For the text-containing cell, return its midpoint in (X, Y) coordinate format. 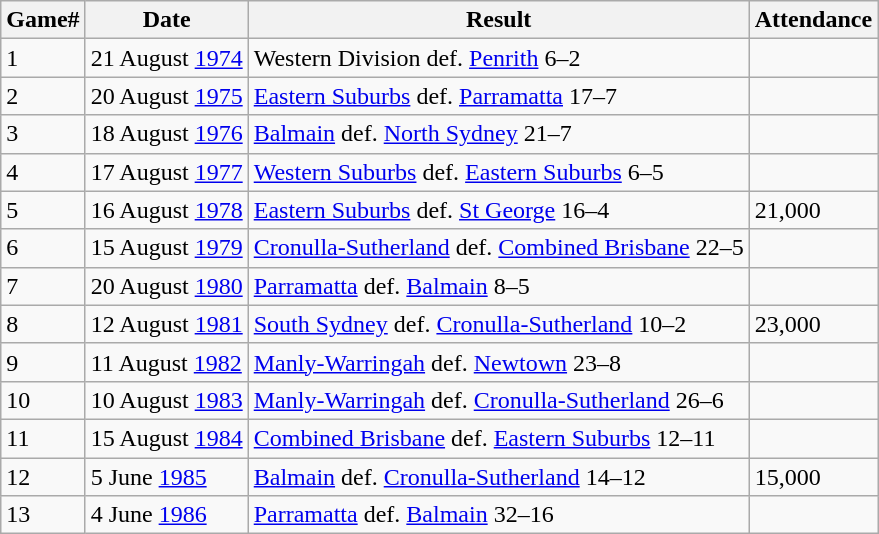
15 August 1979 (166, 248)
23,000 (813, 324)
11 (43, 438)
Parramatta def. Balmain 32–16 (498, 515)
Balmain def. North Sydney 21–7 (498, 134)
10 (43, 400)
15,000 (813, 477)
5 June 1985 (166, 477)
Attendance (813, 20)
1 (43, 58)
12 (43, 477)
7 (43, 286)
20 August 1980 (166, 286)
Date (166, 20)
Manly-Warringah def. Cronulla-Sutherland 26–6 (498, 400)
21,000 (813, 210)
2 (43, 96)
Balmain def. Cronulla-Sutherland 14–12 (498, 477)
21 August 1974 (166, 58)
4 (43, 172)
16 August 1978 (166, 210)
20 August 1975 (166, 96)
Game# (43, 20)
12 August 1981 (166, 324)
Parramatta def. Balmain 8–5 (498, 286)
Manly-Warringah def. Newtown 23–8 (498, 362)
10 August 1983 (166, 400)
8 (43, 324)
15 August 1984 (166, 438)
South Sydney def. Cronulla-Sutherland 10–2 (498, 324)
6 (43, 248)
Western Division def. Penrith 6–2 (498, 58)
17 August 1977 (166, 172)
Eastern Suburbs def. St George 16–4 (498, 210)
Western Suburbs def. Eastern Suburbs 6–5 (498, 172)
11 August 1982 (166, 362)
4 June 1986 (166, 515)
Combined Brisbane def. Eastern Suburbs 12–11 (498, 438)
3 (43, 134)
13 (43, 515)
18 August 1976 (166, 134)
5 (43, 210)
Result (498, 20)
Eastern Suburbs def. Parramatta 17–7 (498, 96)
9 (43, 362)
Cronulla-Sutherland def. Combined Brisbane 22–5 (498, 248)
